Provide the (X, Y) coordinate of the cell's center where the given text is located.  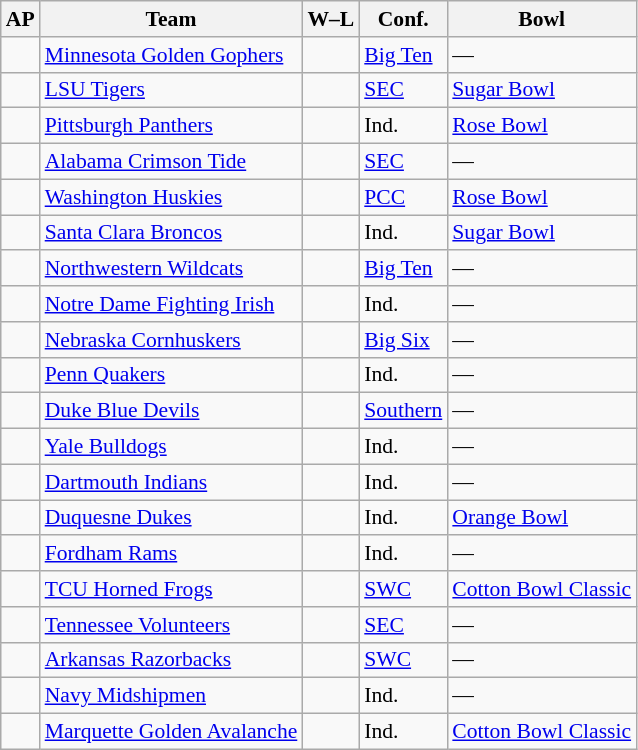
AP (20, 19)
Conf. (403, 19)
Alabama Crimson Tide (172, 162)
Bowl (542, 19)
Santa Clara Broncos (172, 233)
TCU Horned Frogs (172, 589)
Southern (403, 411)
Marquette Golden Avalanche (172, 732)
W–L (330, 19)
Duquesne Dukes (172, 518)
Pittsburgh Panthers (172, 126)
Northwestern Wildcats (172, 269)
PCC (403, 197)
Nebraska Cornhuskers (172, 340)
Team (172, 19)
Big Six (403, 340)
Duke Blue Devils (172, 411)
Arkansas Razorbacks (172, 660)
Minnesota Golden Gophers (172, 55)
Dartmouth Indians (172, 482)
LSU Tigers (172, 90)
Notre Dame Fighting Irish (172, 304)
Tennessee Volunteers (172, 625)
Orange Bowl (542, 518)
Washington Huskies (172, 197)
Penn Quakers (172, 375)
Navy Midshipmen (172, 696)
Yale Bulldogs (172, 447)
Fordham Rams (172, 554)
